Return [X, Y] of the center of cell containing provided text 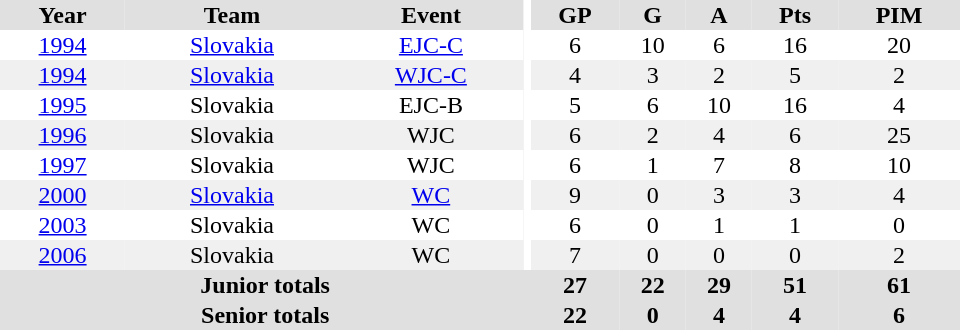
61 [899, 285]
9 [574, 195]
20 [899, 45]
EJC-B [431, 105]
2003 [62, 225]
2000 [62, 195]
A [719, 15]
29 [719, 285]
25 [899, 135]
Event [431, 15]
EJC-C [431, 45]
Senior totals [265, 315]
WJC-C [431, 75]
GP [574, 15]
51 [795, 285]
Team [232, 15]
PIM [899, 15]
8 [795, 165]
1995 [62, 105]
G [653, 15]
Pts [795, 15]
Junior totals [265, 285]
27 [574, 285]
2006 [62, 255]
1996 [62, 135]
1997 [62, 165]
Year [62, 15]
